Capture the cell that displays the provided text and extract its (x, y) central coordinate. 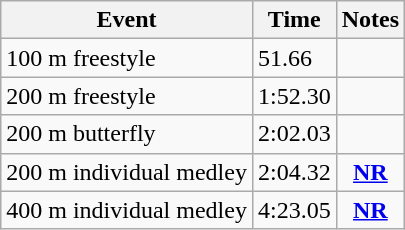
200 m individual medley (127, 172)
Notes (370, 20)
400 m individual medley (127, 210)
200 m freestyle (127, 96)
51.66 (294, 58)
2:02.03 (294, 134)
200 m butterfly (127, 134)
2:04.32 (294, 172)
4:23.05 (294, 210)
Time (294, 20)
100 m freestyle (127, 58)
Event (127, 20)
1:52.30 (294, 96)
